Determine the (X, Y) coordinate at the center of the cell enclosing the given text.  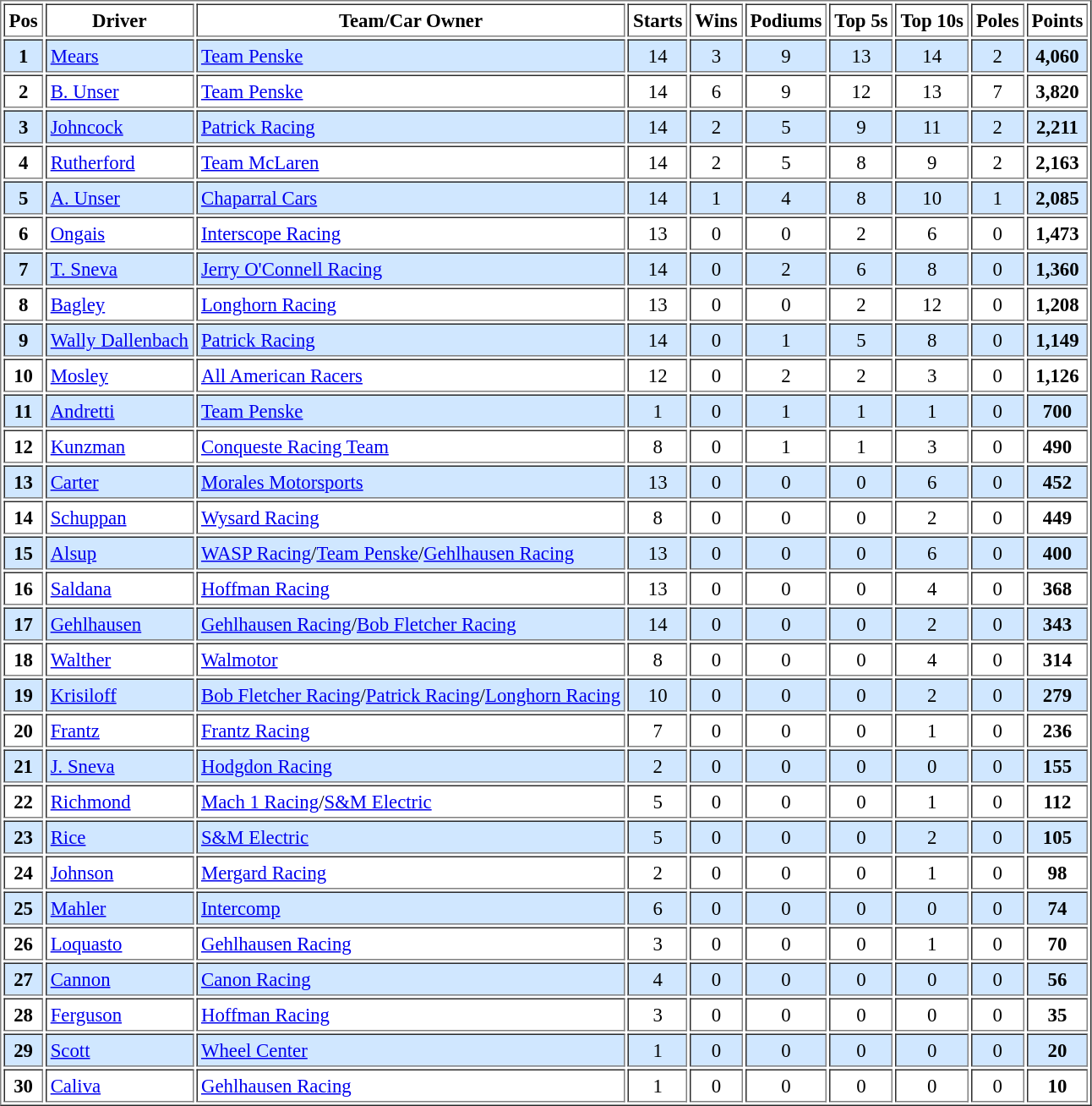
18 (23, 660)
Hodgdon Racing (411, 766)
Kunzman (120, 446)
Ferguson (120, 1015)
Poles (997, 20)
35 (1058, 1015)
Schuppan (120, 517)
2,163 (1058, 162)
400 (1058, 553)
26 (23, 944)
27 (23, 979)
24 (23, 873)
17 (23, 624)
Johncock (120, 127)
Alsup (120, 553)
Scott (120, 1050)
452 (1058, 482)
Saldana (120, 589)
Team McLaren (411, 162)
Driver (120, 20)
343 (1058, 624)
S&M Electric (411, 837)
Mosley (120, 375)
Chaparral Cars (411, 198)
J. Sneva (120, 766)
236 (1058, 731)
Mears (120, 56)
Walmotor (411, 660)
Andretti (120, 411)
Wally Dallenbach (120, 340)
WASP Racing/Team Penske/Gehlhausen Racing (411, 553)
Canon Racing (411, 979)
Wysard Racing (411, 517)
700 (1058, 411)
112 (1058, 802)
314 (1058, 660)
Jerry O'Connell Racing (411, 269)
1,149 (1058, 340)
1,208 (1058, 304)
490 (1058, 446)
15 (23, 553)
Frantz Racing (411, 731)
19 (23, 695)
Rutherford (120, 162)
Starts (658, 20)
56 (1058, 979)
21 (23, 766)
Mach 1 Racing/S&M Electric (411, 802)
25 (23, 908)
All American Racers (411, 375)
Conqueste Racing Team (411, 446)
Loquasto (120, 944)
368 (1058, 589)
Wins (716, 20)
105 (1058, 837)
Gehlhausen (120, 624)
Cannon (120, 979)
Richmond (120, 802)
Team/Car Owner (411, 20)
279 (1058, 695)
1,360 (1058, 269)
T. Sneva (120, 269)
Top 10s (931, 20)
28 (23, 1015)
Morales Motorsports (411, 482)
4,060 (1058, 56)
Caliva (120, 1086)
Walther (120, 660)
B. Unser (120, 91)
Interscope Racing (411, 233)
2,211 (1058, 127)
2,085 (1058, 198)
98 (1058, 873)
Pos (23, 20)
Podiums (786, 20)
Intercomp (411, 908)
Bagley (120, 304)
16 (23, 589)
Johnson (120, 873)
Top 5s (860, 20)
Mergard Racing (411, 873)
Rice (120, 837)
Gehlhausen Racing/Bob Fletcher Racing (411, 624)
Bob Fletcher Racing/Patrick Racing/Longhorn Racing (411, 695)
3,820 (1058, 91)
Longhorn Racing (411, 304)
22 (23, 802)
1,473 (1058, 233)
Frantz (120, 731)
A. Unser (120, 198)
29 (23, 1050)
155 (1058, 766)
23 (23, 837)
Ongais (120, 233)
Wheel Center (411, 1050)
74 (1058, 908)
1,126 (1058, 375)
Points (1058, 20)
449 (1058, 517)
Carter (120, 482)
Krisiloff (120, 695)
30 (23, 1086)
70 (1058, 944)
Mahler (120, 908)
